Return (X, Y) of the center of cell containing provided text 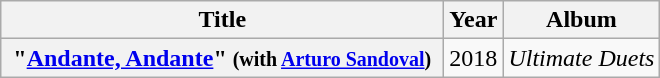
Title (222, 20)
Ultimate Duets (582, 58)
Album (582, 20)
"Andante, Andante" (with Arturo Sandoval) (222, 58)
2018 (474, 58)
Year (474, 20)
